Extract the [X, Y] coordinate from the center of the cell holding the provided text.  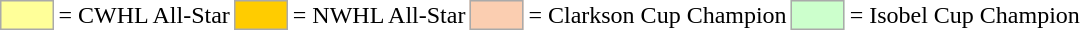
= NWHL All-Star [379, 15]
= Clarkson Cup Champion [658, 15]
= CWHL All-Star [144, 15]
